For the text-containing cell, return its midpoint in [x, y] coordinate format. 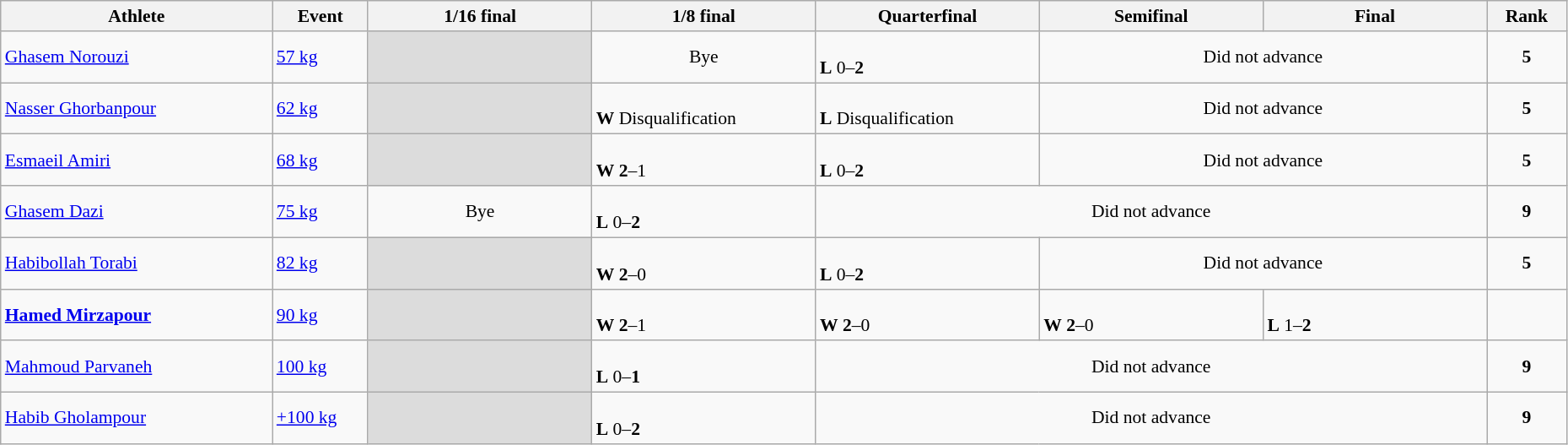
Semifinal [1150, 16]
Quarterfinal [928, 16]
L 0–1 [703, 366]
Event [321, 16]
Ghasem Norouzi [137, 57]
1/8 final [703, 16]
Ghasem Dazi [137, 211]
L Disqualification [928, 108]
100 kg [321, 366]
Final [1375, 16]
90 kg [321, 314]
Hamed Mirzapour [137, 314]
L 1–2 [1375, 314]
Rank [1527, 16]
Athlete [137, 16]
75 kg [321, 211]
Habibollah Torabi [137, 263]
57 kg [321, 57]
62 kg [321, 108]
Mahmoud Parvaneh [137, 366]
+100 kg [321, 419]
Esmaeil Amiri [137, 160]
1/16 final [479, 16]
Nasser Ghorbanpour [137, 108]
Habib Gholampour [137, 419]
82 kg [321, 263]
68 kg [321, 160]
W Disqualification [703, 108]
